Scan for the cell matching the given text and deliver its (x, y) coordinate at center. 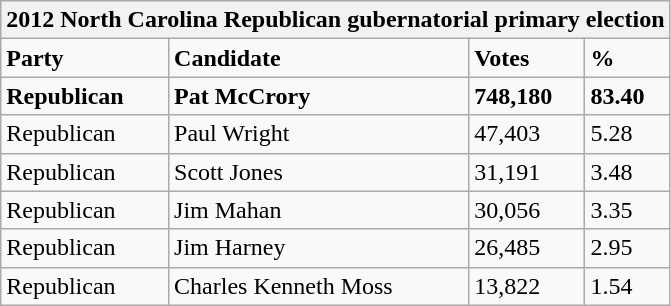
Jim Mahan (319, 210)
748,180 (527, 96)
83.40 (628, 96)
Charles Kenneth Moss (319, 286)
Scott Jones (319, 172)
13,822 (527, 286)
1.54 (628, 286)
Pat McCrory (319, 96)
Paul Wright (319, 134)
Party (85, 58)
2012 North Carolina Republican gubernatorial primary election (336, 20)
% (628, 58)
2.95 (628, 248)
47,403 (527, 134)
Candidate (319, 58)
5.28 (628, 134)
30,056 (527, 210)
3.35 (628, 210)
Jim Harney (319, 248)
26,485 (527, 248)
Votes (527, 58)
31,191 (527, 172)
3.48 (628, 172)
